Search for the cell housing the specified text and yield its [x, y] center coordinate. 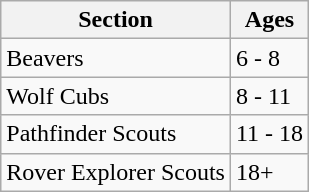
6 - 8 [269, 58]
18+ [269, 172]
Rover Explorer Scouts [116, 172]
Pathfinder Scouts [116, 134]
Beavers [116, 58]
11 - 18 [269, 134]
Wolf Cubs [116, 96]
Section [116, 20]
Ages [269, 20]
8 - 11 [269, 96]
